Provide the (X, Y) coordinate of the cell's center where the given text is located.  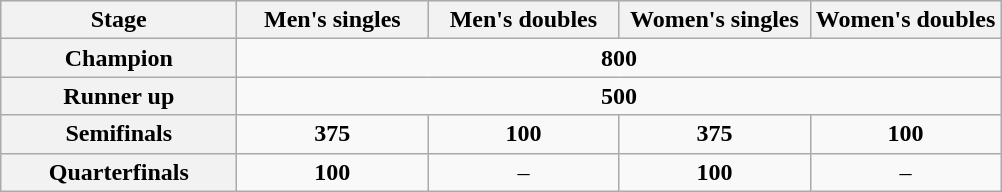
Men's singles (332, 20)
Women's singles (714, 20)
Champion (119, 58)
800 (619, 58)
Semifinals (119, 134)
Stage (119, 20)
Men's doubles (524, 20)
500 (619, 96)
Runner up (119, 96)
Quarterfinals (119, 172)
Women's doubles (906, 20)
